Identify which cell holds the provided text, then report its (x, y) central coordinate. 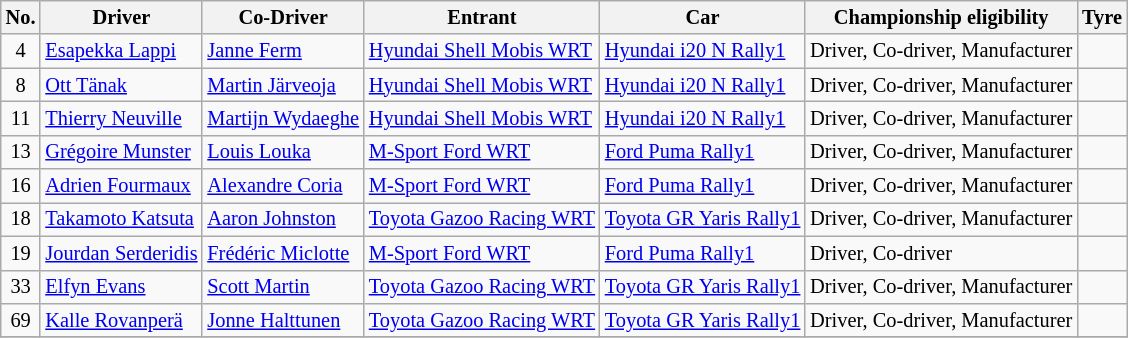
Championship eligibility (941, 17)
Martin Järveoja (283, 85)
13 (21, 152)
Alexandre Coria (283, 186)
8 (21, 85)
69 (21, 320)
4 (21, 51)
Janne Ferm (283, 51)
18 (21, 219)
Louis Louka (283, 152)
Adrien Fourmaux (121, 186)
33 (21, 287)
Driver, Co-driver (941, 253)
Frédéric Miclotte (283, 253)
No. (21, 17)
Thierry Neuville (121, 118)
Scott Martin (283, 287)
Grégoire Munster (121, 152)
11 (21, 118)
19 (21, 253)
Elfyn Evans (121, 287)
Jonne Halttunen (283, 320)
Tyre (1102, 17)
16 (21, 186)
Kalle Rovanperä (121, 320)
Ott Tänak (121, 85)
Co-Driver (283, 17)
Takamoto Katsuta (121, 219)
Driver (121, 17)
Jourdan Serderidis (121, 253)
Martijn Wydaeghe (283, 118)
Aaron Johnston (283, 219)
Car (702, 17)
Esapekka Lappi (121, 51)
Entrant (482, 17)
